Determine the (x, y) coordinate at the center of the cell enclosing the given text.  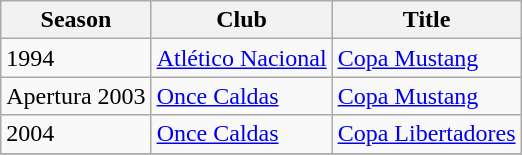
Season (76, 20)
Copa Libertadores (426, 134)
Apertura 2003 (76, 96)
Atlético Nacional (242, 58)
Club (242, 20)
1994 (76, 58)
Title (426, 20)
2004 (76, 134)
